Determine the [x, y] coordinate at the center of the cell enclosing the given text.  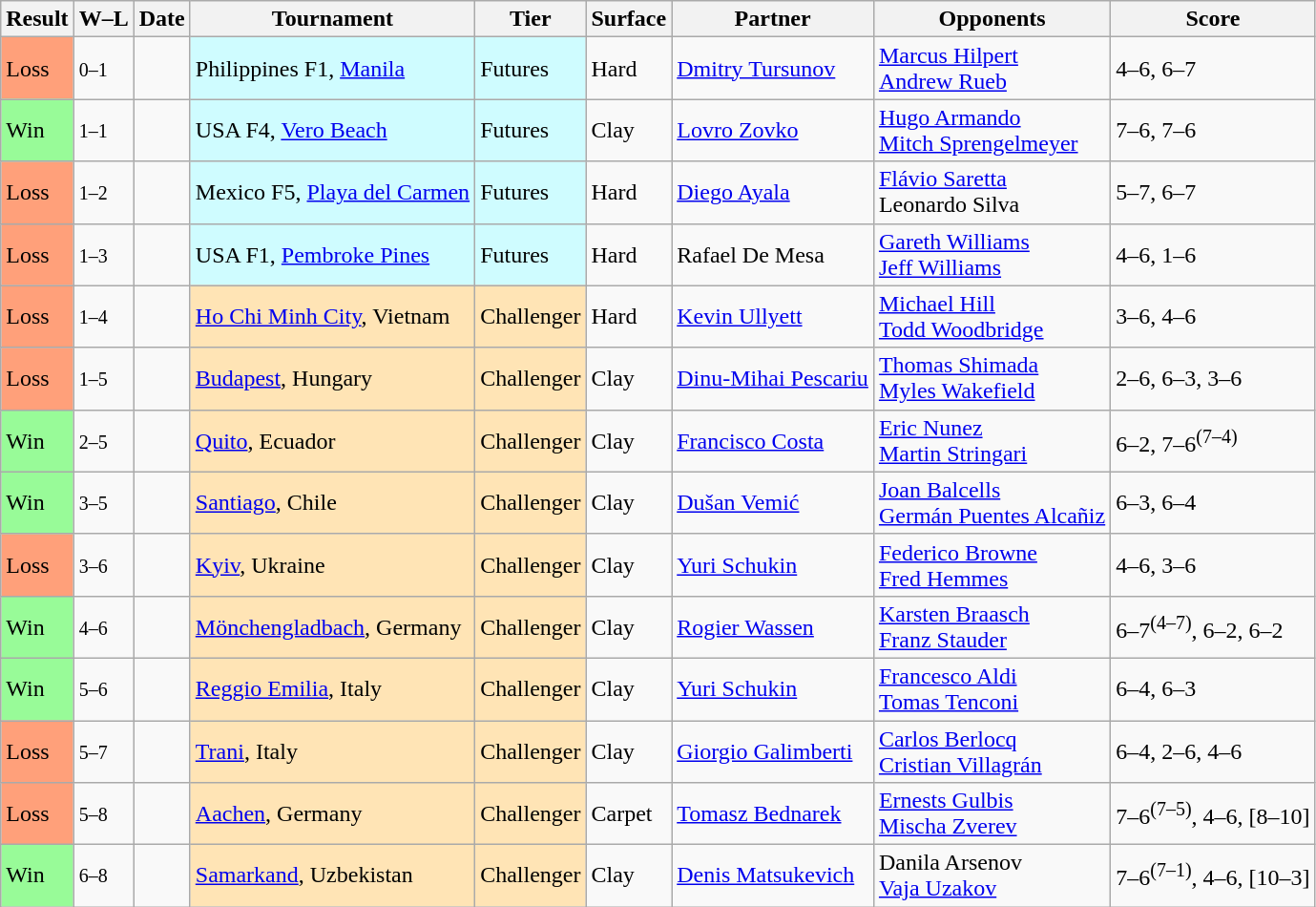
Dušan Vemić [773, 502]
Michael Hill Todd Woodbridge [992, 317]
Score [1213, 19]
USA F1, Pembroke Pines [332, 254]
Philippines F1, Manila [332, 69]
Flávio Saretta Leonardo Silva [992, 193]
6–4, 2–6, 4–6 [1213, 750]
Francesco Aldi Tomas Tenconi [992, 689]
Partner [773, 19]
Hugo Armando Mitch Sprengelmeyer [992, 130]
7–6, 7–6 [1213, 130]
Danila Arsenov Vaja Uzakov [992, 876]
Santiago, Chile [332, 502]
Tomasz Bednarek [773, 813]
Dmitry Tursunov [773, 69]
Rogier Wassen [773, 626]
6–7(4–7), 6–2, 6–2 [1213, 626]
Ernests Gulbis Mischa Zverev [992, 813]
Mönchengladbach, Germany [332, 626]
6–8 [103, 876]
3–5 [103, 502]
3–6 [103, 565]
5–6 [103, 689]
Giorgio Galimberti [773, 750]
6–2, 7–6(7–4) [1213, 441]
3–6, 4–6 [1213, 317]
Kevin Ullyett [773, 317]
Reggio Emilia, Italy [332, 689]
4–6 [103, 626]
Joan Balcells Germán Puentes Alcañiz [992, 502]
Carlos Berlocq Cristian Villagrán [992, 750]
1–3 [103, 254]
4–6, 1–6 [1213, 254]
Diego Ayala [773, 193]
Eric Nunez Martin Stringari [992, 441]
Lovro Zovko [773, 130]
7–6(7–5), 4–6, [8–10] [1213, 813]
Dinu-Mihai Pescariu [773, 378]
Budapest, Hungary [332, 378]
1–4 [103, 317]
Kyiv, Ukraine [332, 565]
Gareth Williams Jeff Williams [992, 254]
5–8 [103, 813]
4–6, 6–7 [1213, 69]
7–6(7–1), 4–6, [10–3] [1213, 876]
6–4, 6–3 [1213, 689]
Rafael De Mesa [773, 254]
1–2 [103, 193]
W–L [103, 19]
Ho Chi Minh City, Vietnam [332, 317]
5–7 [103, 750]
Trani, Italy [332, 750]
Samarkand, Uzbekistan [332, 876]
0–1 [103, 69]
5–7, 6–7 [1213, 193]
2–5 [103, 441]
Result [37, 19]
Aachen, Germany [332, 813]
Quito, Ecuador [332, 441]
1–5 [103, 378]
Denis Matsukevich [773, 876]
Surface [629, 19]
Marcus Hilpert Andrew Rueb [992, 69]
1–1 [103, 130]
Karsten Braasch Franz Stauder [992, 626]
Mexico F5, Playa del Carmen [332, 193]
2–6, 6–3, 3–6 [1213, 378]
6–3, 6–4 [1213, 502]
4–6, 3–6 [1213, 565]
Francisco Costa [773, 441]
Opponents [992, 19]
Thomas Shimada Myles Wakefield [992, 378]
Tournament [332, 19]
Tier [531, 19]
Federico Browne Fred Hemmes [992, 565]
Date [162, 19]
Carpet [629, 813]
USA F4, Vero Beach [332, 130]
